Identify which cell holds the provided text, then report its [x, y] central coordinate. 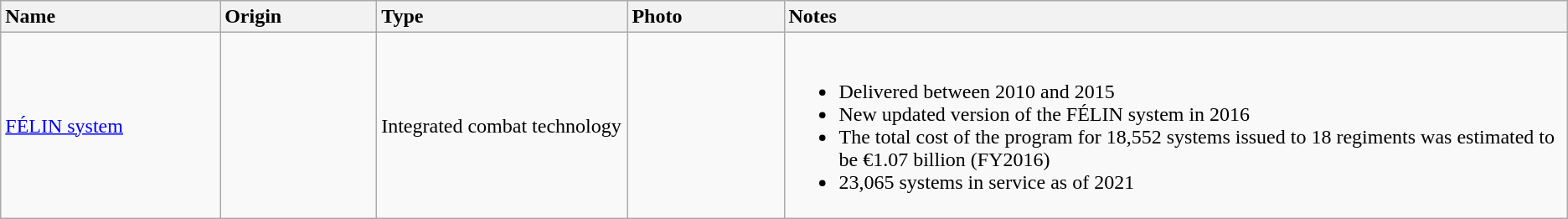
Origin [298, 17]
Photo [705, 17]
Notes [1176, 17]
Name [111, 17]
Type [503, 17]
Integrated combat technology [503, 126]
FÉLIN system [111, 126]
